Search for the cell housing the specified text and yield its [X, Y] center coordinate. 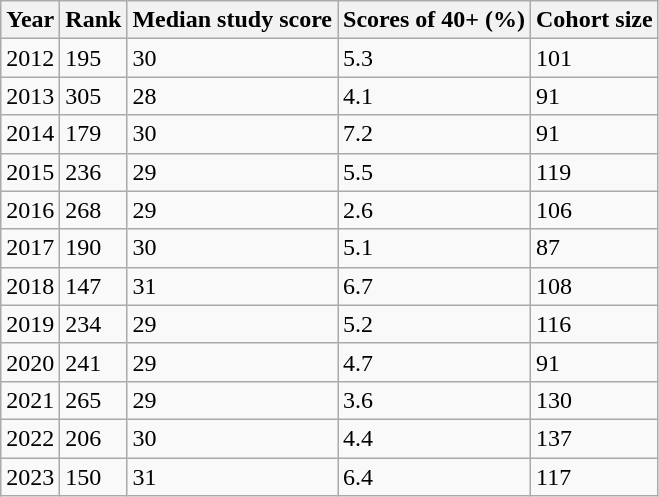
Rank [94, 20]
265 [94, 400]
236 [94, 172]
2022 [30, 438]
Scores of 40+ (%) [434, 20]
5.2 [434, 324]
2016 [30, 210]
2020 [30, 362]
7.2 [434, 134]
2021 [30, 400]
2017 [30, 248]
234 [94, 324]
4.7 [434, 362]
195 [94, 58]
106 [594, 210]
2012 [30, 58]
150 [94, 477]
130 [594, 400]
Cohort size [594, 20]
5.1 [434, 248]
2015 [30, 172]
Year [30, 20]
2019 [30, 324]
Median study score [232, 20]
4.4 [434, 438]
6.7 [434, 286]
101 [594, 58]
2018 [30, 286]
2.6 [434, 210]
147 [94, 286]
87 [594, 248]
179 [94, 134]
5.5 [434, 172]
108 [594, 286]
5.3 [434, 58]
190 [94, 248]
116 [594, 324]
137 [594, 438]
241 [94, 362]
6.4 [434, 477]
119 [594, 172]
2014 [30, 134]
268 [94, 210]
305 [94, 96]
206 [94, 438]
4.1 [434, 96]
2013 [30, 96]
28 [232, 96]
2023 [30, 477]
117 [594, 477]
3.6 [434, 400]
